Search for the cell housing the specified text and yield its (x, y) center coordinate. 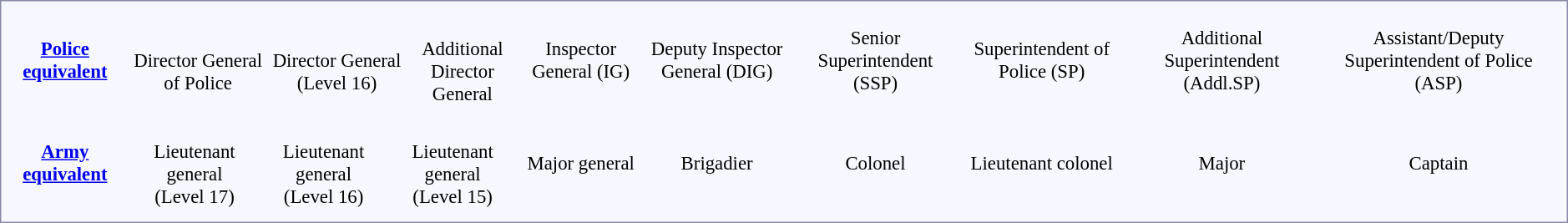
Lieutenant general(Level 15) (453, 174)
Director General (Level 16) (337, 72)
Assistant/Deputy Superintendent of Police (ASP) (1439, 60)
Police equivalent (65, 60)
Lieutenant general(Level 17) Lieutenant general(Level 16) Lieutenant general(Level 15) (324, 163)
Lieutenant general(Level 16) (324, 174)
Colonel (875, 163)
Director General of Police (198, 72)
Additional Superintendent (Addl.SP) (1222, 60)
Lieutenant colonel (1042, 163)
Deputy Inspector General (DIG) (716, 60)
Inspector General (IG) (580, 60)
Major (1222, 163)
Army equivalent (65, 163)
Superintendent of Police (SP) (1042, 60)
Brigadier (716, 163)
Senior Superintendent (SSP) (875, 60)
Captain (1439, 163)
Lieutenant general(Level 17) (195, 174)
AdditionalDirector General (463, 72)
Director General of Police Director General (Level 16) AdditionalDirector General (324, 60)
Major general (580, 163)
